Identify which cell holds the provided text, then report its (x, y) central coordinate. 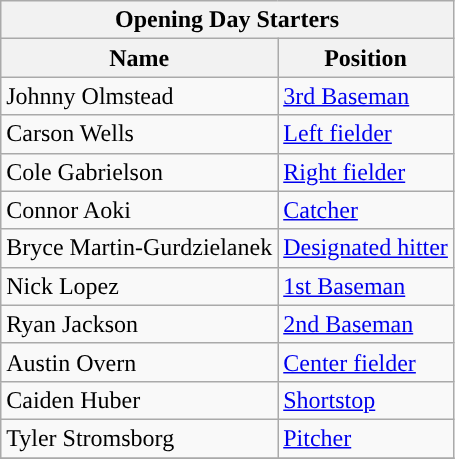
Center fielder (366, 362)
Ryan Jackson (140, 324)
1st Baseman (366, 286)
Name (140, 58)
Carson Wells (140, 134)
Cole Gabrielson (140, 172)
Left fielder (366, 134)
3rd Baseman (366, 96)
Caiden Huber (140, 400)
Connor Aoki (140, 210)
Pitcher (366, 438)
Bryce Martin-Gurdzielanek (140, 248)
Designated hitter (366, 248)
Position (366, 58)
Tyler Stromsborg (140, 438)
Shortstop (366, 400)
Nick Lopez (140, 286)
Opening Day Starters (228, 20)
Right fielder (366, 172)
Johnny Olmstead (140, 96)
2nd Baseman (366, 324)
Catcher (366, 210)
Austin Overn (140, 362)
